For the text-containing cell, return its midpoint in [X, Y] coordinate format. 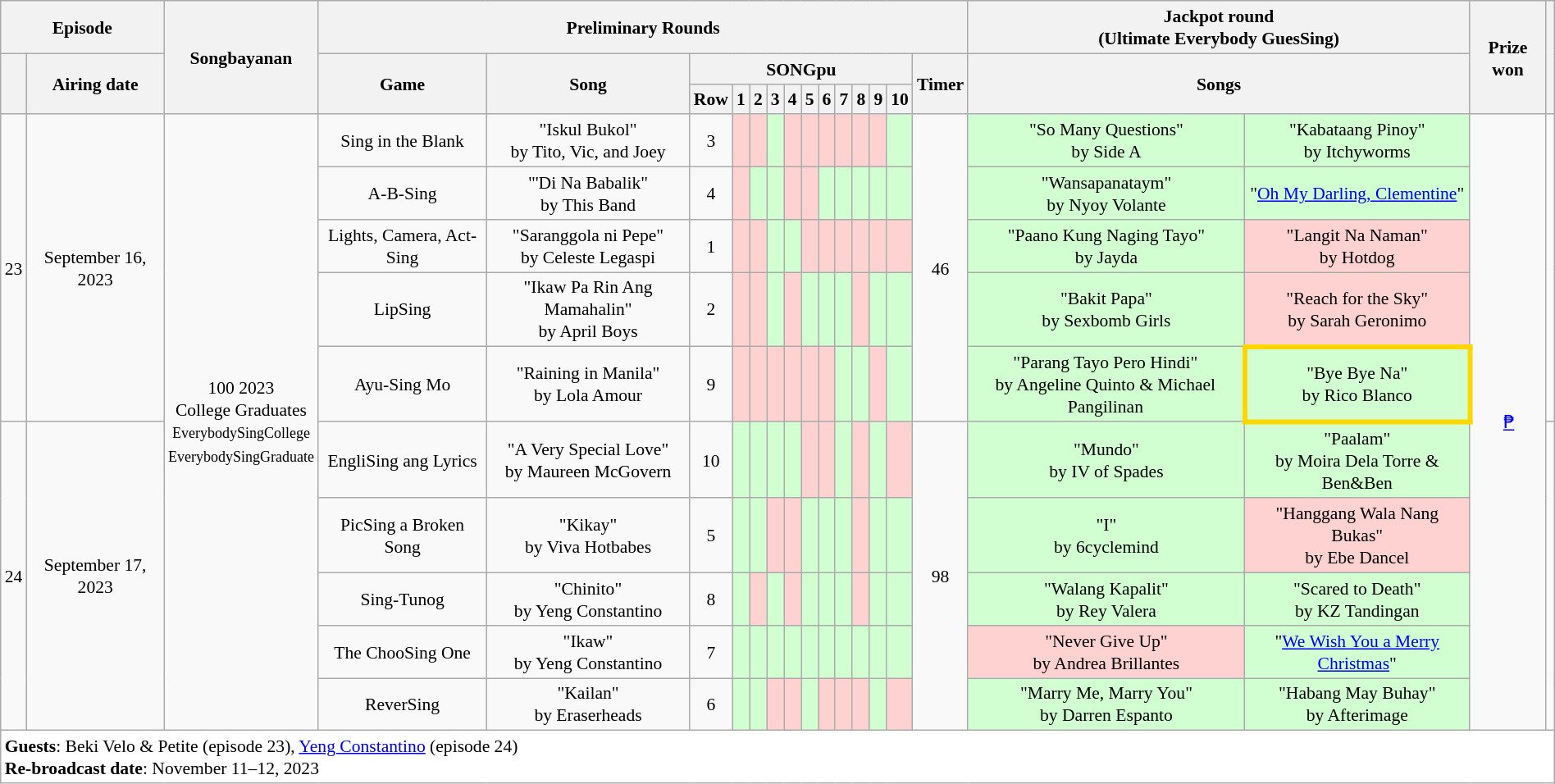
Timer [940, 84]
"Bakit Papa"by Sexbomb Girls [1106, 310]
"Walang Kapalit"by Rey Valera [1106, 599]
"Langit Na Naman"by Hotdog [1357, 246]
"Mundo"by IV of Spades [1106, 459]
Song [588, 84]
"Scared to Death"by KZ Tandingan [1357, 599]
Sing in the Blank [402, 141]
Lights, Camera, Act-Sing [402, 246]
"We Wish You a Merry Christmas" [1357, 652]
LipSing [402, 310]
"So Many Questions"by Side A [1106, 141]
100 2023College GraduatesEverybodySingCollegeEverybodySingGraduate [241, 423]
"Hanggang Wala Nang Bukas"by Ebe Dancel [1357, 536]
Guests: Beki Velo & Petite (episode 23), Yeng Constantino (episode 24)Re-broadcast date: November 11–12, 2023 [777, 757]
SONGpu [801, 69]
Ayu-Sing Mo [402, 384]
EngliSing ang Lyrics [402, 459]
"Saranggola ni Pepe"by Celeste Legaspi [588, 246]
"Wansapanataym"by Nyoy Volante [1106, 194]
Songs [1219, 84]
Airing date [95, 84]
23 [14, 269]
September 16, 2023 [95, 269]
Jackpot round(Ultimate Everybody GuesSing) [1219, 27]
"A Very Special Love"by Maureen McGovern [588, 459]
Row [711, 98]
"Ikaw Pa Rin Ang Mamahalin"by April Boys [588, 310]
Game [402, 84]
"Ikaw"by Yeng Constantino [588, 652]
"Raining in Manila"by Lola Amour [588, 384]
"Never Give Up"by Andrea Brillantes [1106, 652]
"Oh My Darling, Clementine" [1357, 194]
"Kailan"by Eraserheads [588, 704]
Episode [82, 27]
ReverSing [402, 704]
98 [940, 576]
46 [940, 269]
PicSing a Broken Song [402, 536]
Prize won [1507, 57]
24 [14, 576]
"Iskul Bukol"by Tito, Vic, and Joey [588, 141]
Sing-Tunog [402, 599]
September 17, 2023 [95, 576]
Preliminary Rounds [643, 27]
"Bye Bye Na"by Rico Blanco [1357, 384]
"Marry Me, Marry You"by Darren Espanto [1106, 704]
"Paalam"by Moira Dela Torre & Ben&Ben [1357, 459]
"Chinito"by Yeng Constantino [588, 599]
"I"by 6cyclemind [1106, 536]
"Kikay"by Viva Hotbabes [588, 536]
"'Di Na Babalik"by This Band [588, 194]
Songbayanan [241, 57]
A-B-Sing [402, 194]
"Paano Kung Naging Tayo"by Jayda [1106, 246]
"Reach for the Sky"by Sarah Geronimo [1357, 310]
"Parang Tayo Pero Hindi"by Angeline Quinto & Michael Pangilinan [1106, 384]
The ChooSing One [402, 652]
"Kabataang Pinoy"by Itchyworms [1357, 141]
"Habang May Buhay"by Afterimage [1357, 704]
₱ [1507, 423]
